Identify which cell holds the provided text, then report its (X, Y) central coordinate. 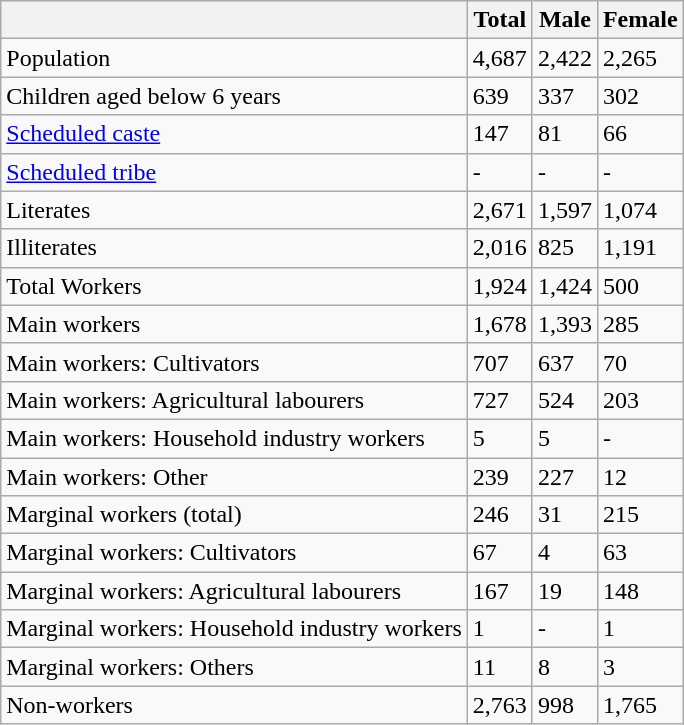
524 (564, 400)
Scheduled tribe (234, 172)
Main workers: Cultivators (234, 362)
Main workers: Agricultural labourers (234, 400)
215 (640, 515)
Male (564, 20)
Marginal workers: Others (234, 667)
147 (500, 134)
2,763 (500, 705)
3 (640, 667)
Non-workers (234, 705)
12 (640, 477)
Marginal workers: Agricultural labourers (234, 591)
Main workers: Household industry workers (234, 438)
Marginal workers: Cultivators (234, 553)
67 (500, 553)
66 (640, 134)
19 (564, 591)
2,671 (500, 210)
707 (500, 362)
1,924 (500, 286)
Population (234, 58)
302 (640, 96)
167 (500, 591)
203 (640, 400)
70 (640, 362)
8 (564, 667)
1,678 (500, 324)
Main workers (234, 324)
285 (640, 324)
148 (640, 591)
Marginal workers (total) (234, 515)
1,074 (640, 210)
Female (640, 20)
Illiterates (234, 248)
4,687 (500, 58)
1,424 (564, 286)
1,191 (640, 248)
2,265 (640, 58)
1,765 (640, 705)
337 (564, 96)
31 (564, 515)
2,016 (500, 248)
81 (564, 134)
239 (500, 477)
Scheduled caste (234, 134)
2,422 (564, 58)
63 (640, 553)
500 (640, 286)
1,393 (564, 324)
637 (564, 362)
Total Workers (234, 286)
998 (564, 705)
Main workers: Other (234, 477)
227 (564, 477)
1,597 (564, 210)
Children aged below 6 years (234, 96)
4 (564, 553)
639 (500, 96)
727 (500, 400)
Marginal workers: Household industry workers (234, 629)
246 (500, 515)
Total (500, 20)
825 (564, 248)
Literates (234, 210)
11 (500, 667)
